Search for the cell housing the specified text and yield its [X, Y] center coordinate. 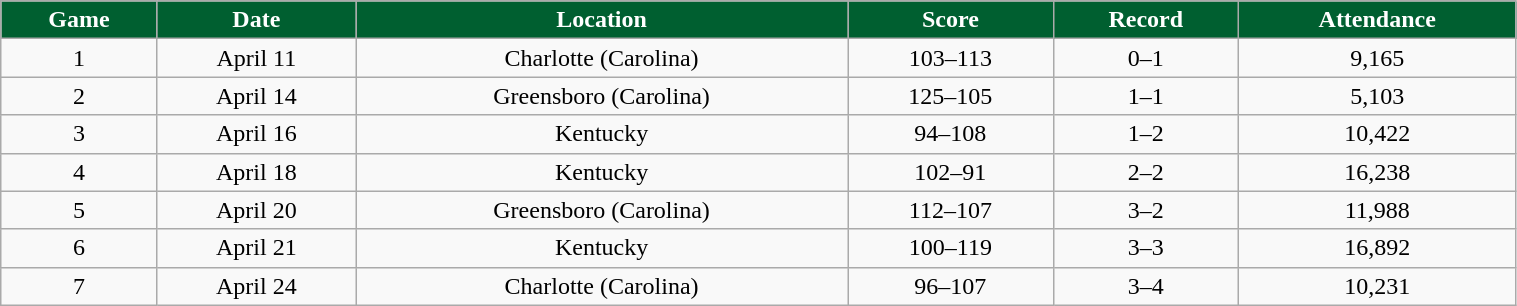
94–108 [951, 134]
5,103 [1377, 96]
April 16 [256, 134]
2–2 [1146, 172]
10,231 [1377, 286]
1 [79, 58]
April 18 [256, 172]
Record [1146, 20]
103–113 [951, 58]
1–1 [1146, 96]
102–91 [951, 172]
16,238 [1377, 172]
96–107 [951, 286]
Game [79, 20]
100–119 [951, 248]
10,422 [1377, 134]
April 24 [256, 286]
1–2 [1146, 134]
Date [256, 20]
5 [79, 210]
Attendance [1377, 20]
125–105 [951, 96]
2 [79, 96]
3–3 [1146, 248]
April 21 [256, 248]
6 [79, 248]
11,988 [1377, 210]
3–4 [1146, 286]
16,892 [1377, 248]
7 [79, 286]
April 11 [256, 58]
April 20 [256, 210]
Location [602, 20]
3 [79, 134]
9,165 [1377, 58]
0–1 [1146, 58]
3–2 [1146, 210]
April 14 [256, 96]
Score [951, 20]
112–107 [951, 210]
4 [79, 172]
